Find where the given text appears and provide that cell's center as (X, Y) coordinate. 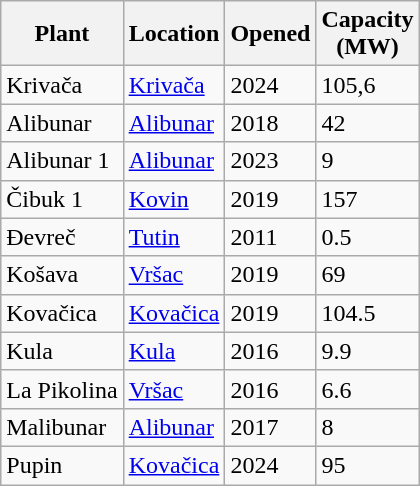
Location (174, 34)
Capacity(MW) (368, 34)
0.5 (368, 237)
104.5 (368, 313)
Pupin (62, 465)
Alibunar 1 (62, 161)
2017 (270, 427)
157 (368, 199)
La Pikolina (62, 389)
Čibuk 1 (62, 199)
42 (368, 123)
Đevreč (62, 237)
Plant (62, 34)
105,6 (368, 85)
2018 (270, 123)
6.6 (368, 389)
Opened (270, 34)
Kovin (174, 199)
Tutin (174, 237)
Košava (62, 275)
9.9 (368, 351)
69 (368, 275)
2023 (270, 161)
95 (368, 465)
2011 (270, 237)
9 (368, 161)
Malibunar (62, 427)
8 (368, 427)
